Detect which cell encompasses the target text, then output its (x, y) center coordinate. 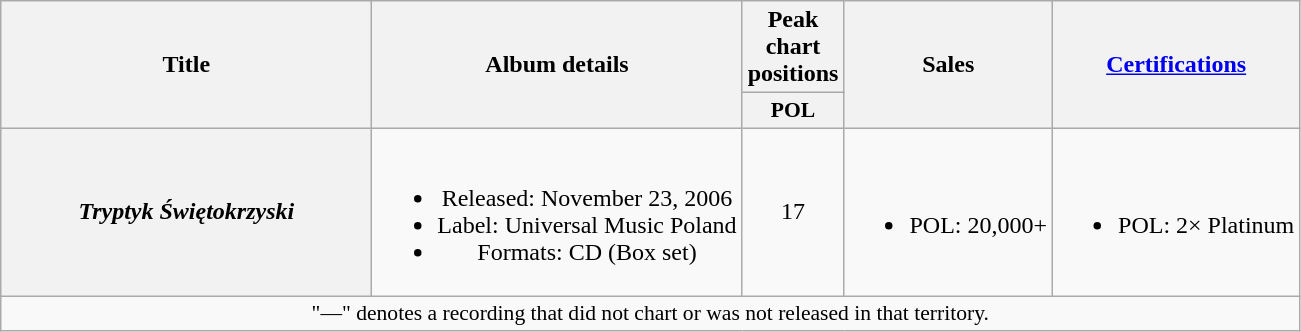
Title (186, 65)
Released: November 23, 2006Label: Universal Music PolandFormats: CD (Box set) (557, 212)
POL: 20,000+ (948, 212)
POL: 2× Platinum (1176, 212)
Sales (948, 65)
Peak chart positions (793, 47)
Certifications (1176, 65)
17 (793, 212)
Tryptyk Świętokrzyski (186, 212)
Album details (557, 65)
"—" denotes a recording that did not chart or was not released in that territory. (650, 314)
POL (793, 111)
